Extract the [X, Y] coordinate from the center of the cell holding the provided text.  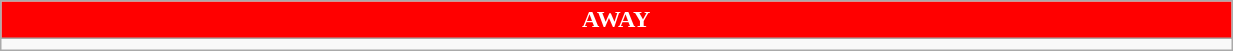
AWAY [616, 20]
